Pinpoint the cell where the given text exists, returning its (X, Y) midpoint coordinate. 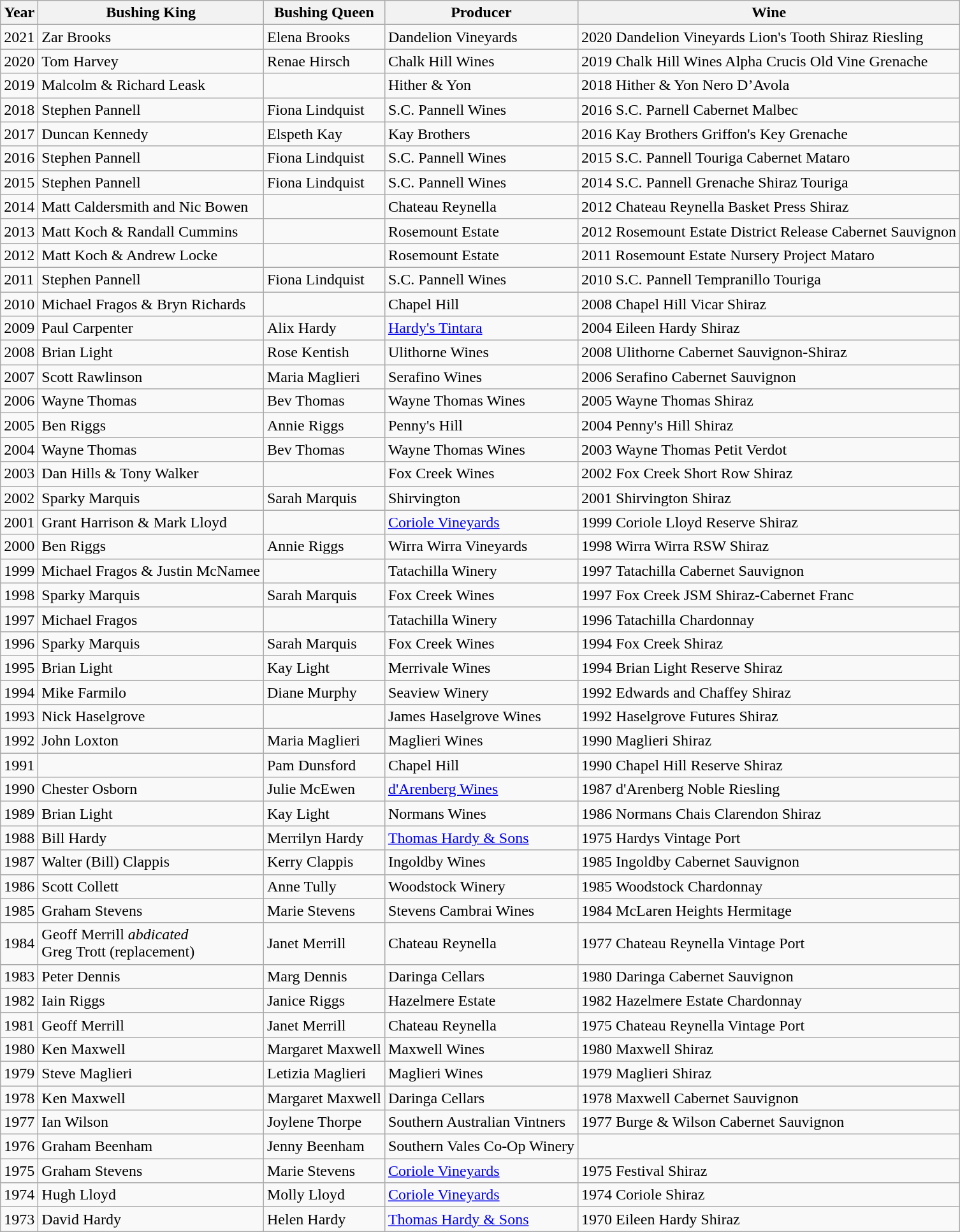
1992 Haselgrove Futures Shiraz (769, 717)
1983 (19, 976)
Dan Hills & Tony Walker (151, 474)
Alix Hardy (324, 328)
Merrivale Wines (481, 668)
2003 (19, 474)
Bill Hardy (151, 838)
2011 (19, 279)
2021 (19, 37)
1973 (19, 1219)
2019 Chalk Hill Wines Alpha Crucis Old Vine Grenache (769, 61)
1988 (19, 838)
Serafino Wines (481, 377)
2004 (19, 450)
Southern Vales Co-Op Winery (481, 1147)
2004 Penny's Hill Shiraz (769, 425)
Jenny Beenham (324, 1147)
Walter (Bill) Clappis (151, 862)
2002 (19, 498)
Rose Kentish (324, 353)
1986 Normans Chais Clarendon Shiraz (769, 814)
Southern Australian Vintners (481, 1122)
2018 Hither & Yon Nero D’Avola (769, 85)
Molly Lloyd (324, 1195)
Duncan Kennedy (151, 134)
1970 Eileen Hardy Shiraz (769, 1219)
1982 (19, 1001)
1975 (19, 1171)
Woodstock Winery (481, 886)
1994 Brian Light Reserve Shiraz (769, 668)
1992 Edwards and Chaffey Shiraz (769, 692)
d'Arenberg Wines (481, 789)
1974 (19, 1195)
1992 (19, 741)
Kerry Clappis (324, 862)
Hardy's Tintara (481, 328)
Scott Rawlinson (151, 377)
2013 (19, 231)
1987 d'Arenberg Noble Riesling (769, 789)
Michael Fragos (151, 619)
1990 (19, 789)
2016 Kay Brothers Griffon's Key Grenache (769, 134)
2009 (19, 328)
Ulithorne Wines (481, 353)
Seaview Winery (481, 692)
Wirra Wirra Vineyards (481, 546)
1997 (19, 619)
Helen Hardy (324, 1219)
Wine (769, 13)
2000 (19, 546)
1996 Tatachilla Chardonnay (769, 619)
1980 Maxwell Shiraz (769, 1049)
2004 Eileen Hardy Shiraz (769, 328)
1975 Hardys Vintage Port (769, 838)
Producer (481, 13)
1995 (19, 668)
2016 S.C. Parnell Cabernet Malbec (769, 110)
1990 Chapel Hill Reserve Shiraz (769, 765)
Penny's Hill (481, 425)
1978 (19, 1097)
2015 S.C. Pannell Touriga Cabernet Mataro (769, 158)
2005 Wayne Thomas Shiraz (769, 401)
2011 Rosemount Estate Nursery Project Mataro (769, 255)
1998 Wirra Wirra RSW Shiraz (769, 546)
2003 Wayne Thomas Petit Verdot (769, 450)
Merrilyn Hardy (324, 838)
Tom Harvey (151, 61)
Dandelion Vineyards (481, 37)
Bushing Queen (324, 13)
Michael Fragos & Bryn Richards (151, 304)
1977 Chateau Reynella Vintage Port (769, 944)
1980 (19, 1049)
1979 (19, 1073)
Chester Osborn (151, 789)
1997 Tatachilla Cabernet Sauvignon (769, 571)
2007 (19, 377)
1981 (19, 1025)
Malcolm & Richard Leask (151, 85)
1999 (19, 571)
Michael Fragos & Justin McNamee (151, 571)
1993 (19, 717)
1977 Burge & Wilson Cabernet Sauvignon (769, 1122)
David Hardy (151, 1219)
Julie McEwen (324, 789)
1996 (19, 643)
2012 Chateau Reynella Basket Press Shiraz (769, 207)
1990 Maglieri Shiraz (769, 741)
1980 Daringa Cabernet Sauvignon (769, 976)
Elspeth Kay (324, 134)
Ian Wilson (151, 1122)
1985 Woodstock Chardonnay (769, 886)
2016 (19, 158)
Hither & Yon (481, 85)
1985 (19, 911)
2002 Fox Creek Short Row Shiraz (769, 474)
2015 (19, 182)
Hugh Lloyd (151, 1195)
Geoff Merrill abdicated Greg Trott (replacement) (151, 944)
2006 (19, 401)
2018 (19, 110)
Peter Dennis (151, 976)
1997 Fox Creek JSM Shiraz-Cabernet Franc (769, 595)
Zar Brooks (151, 37)
2012 (19, 255)
1975 Festival Shiraz (769, 1171)
1984 McLaren Heights Hermitage (769, 911)
Steve Maglieri (151, 1073)
1978 Maxwell Cabernet Sauvignon (769, 1097)
2010 (19, 304)
1974 Coriole Shiraz (769, 1195)
Paul Carpenter (151, 328)
2001 (19, 522)
Stevens Cambrai Wines (481, 911)
1986 (19, 886)
Grant Harrison & Mark Lloyd (151, 522)
Mike Farmilo (151, 692)
Shirvington (481, 498)
Joylene Thorpe (324, 1122)
James Haselgrove Wines (481, 717)
Year (19, 13)
1989 (19, 814)
2010 S.C. Pannell Tempranillo Touriga (769, 279)
1987 (19, 862)
1998 (19, 595)
1975 Chateau Reynella Vintage Port (769, 1025)
2012 Rosemount Estate District Release Cabernet Sauvignon (769, 231)
1999 Coriole Lloyd Reserve Shiraz (769, 522)
Hazelmere Estate (481, 1001)
Anne Tully (324, 886)
Letizia Maglieri (324, 1073)
2005 (19, 425)
1985 Ingoldby Cabernet Sauvignon (769, 862)
1984 (19, 944)
2020 Dandelion Vineyards Lion's Tooth Shiraz Riesling (769, 37)
Marg Dennis (324, 976)
Kay Brothers (481, 134)
Diane Murphy (324, 692)
Ingoldby Wines (481, 862)
2008 Ulithorne Cabernet Sauvignon-Shiraz (769, 353)
Chalk Hill Wines (481, 61)
Janice Riggs (324, 1001)
1994 Fox Creek Shiraz (769, 643)
Iain Riggs (151, 1001)
Nick Haselgrove (151, 717)
1994 (19, 692)
1976 (19, 1147)
1991 (19, 765)
1977 (19, 1122)
Scott Collett (151, 886)
Normans Wines (481, 814)
2014 S.C. Pannell Grenache Shiraz Touriga (769, 182)
Elena Brooks (324, 37)
Matt Koch & Andrew Locke (151, 255)
Matt Koch & Randall Cummins (151, 231)
2001 Shirvington Shiraz (769, 498)
2019 (19, 85)
John Loxton (151, 741)
2008 (19, 353)
Maxwell Wines (481, 1049)
2020 (19, 61)
2008 Chapel Hill Vicar Shiraz (769, 304)
Matt Caldersmith and Nic Bowen (151, 207)
2006 Serafino Cabernet Sauvignon (769, 377)
1979 Maglieri Shiraz (769, 1073)
2014 (19, 207)
1982 Hazelmere Estate Chardonnay (769, 1001)
2017 (19, 134)
Bushing King (151, 13)
Pam Dunsford (324, 765)
Graham Beenham (151, 1147)
Renae Hirsch (324, 61)
Geoff Merrill (151, 1025)
